Identify which cell holds the provided text, then report its (x, y) central coordinate. 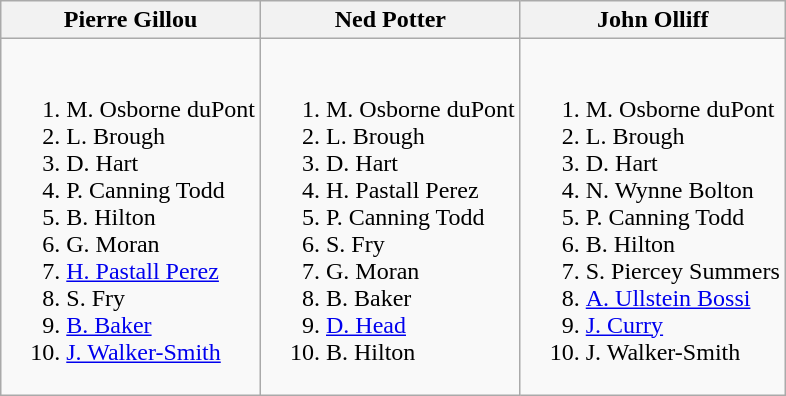
M. Osborne duPont L. Brough D. Hart N. Wynne Bolton P. Canning Todd B. Hilton S. Piercey Summers A. Ullstein Bossi J. Curry J. Walker-Smith (652, 217)
Ned Potter (390, 20)
Pierre Gillou (131, 20)
M. Osborne duPont L. Brough D. Hart H. Pastall Perez P. Canning Todd S. Fry G. Moran B. Baker D. Head B. Hilton (390, 217)
John Olliff (652, 20)
M. Osborne duPont L. Brough D. Hart P. Canning Todd B. Hilton G. Moran H. Pastall Perez S. Fry B. Baker J. Walker-Smith (131, 217)
